Provide the [X, Y] coordinate of the cell's center where the given text is located.  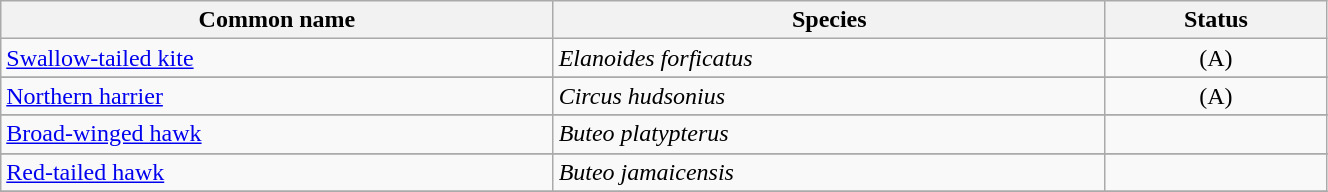
Broad-winged hawk [277, 134]
Circus hudsonius [829, 96]
Buteo platypterus [829, 134]
Species [829, 20]
Common name [277, 20]
Northern harrier [277, 96]
Status [1216, 20]
Swallow-tailed kite [277, 58]
Elanoides forficatus [829, 58]
Buteo jamaicensis [829, 172]
Red-tailed hawk [277, 172]
